Return (x, y) of the center of cell containing provided text 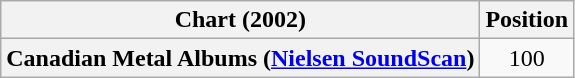
Chart (2002) (240, 20)
Canadian Metal Albums (Nielsen SoundScan) (240, 58)
Position (527, 20)
100 (527, 58)
